Locate the cell with the specified text and output its (X, Y) center coordinate. 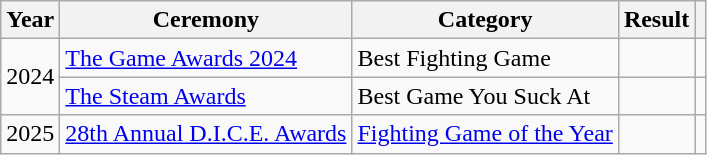
The Game Awards 2024 (206, 58)
Best Fighting Game (485, 58)
2024 (30, 77)
Result (656, 20)
Best Game You Suck At (485, 96)
2025 (30, 134)
Fighting Game of the Year (485, 134)
28th Annual D.I.C.E. Awards (206, 134)
Ceremony (206, 20)
The Steam Awards (206, 96)
Category (485, 20)
Year (30, 20)
